Capture the cell that displays the provided text and extract its (X, Y) central coordinate. 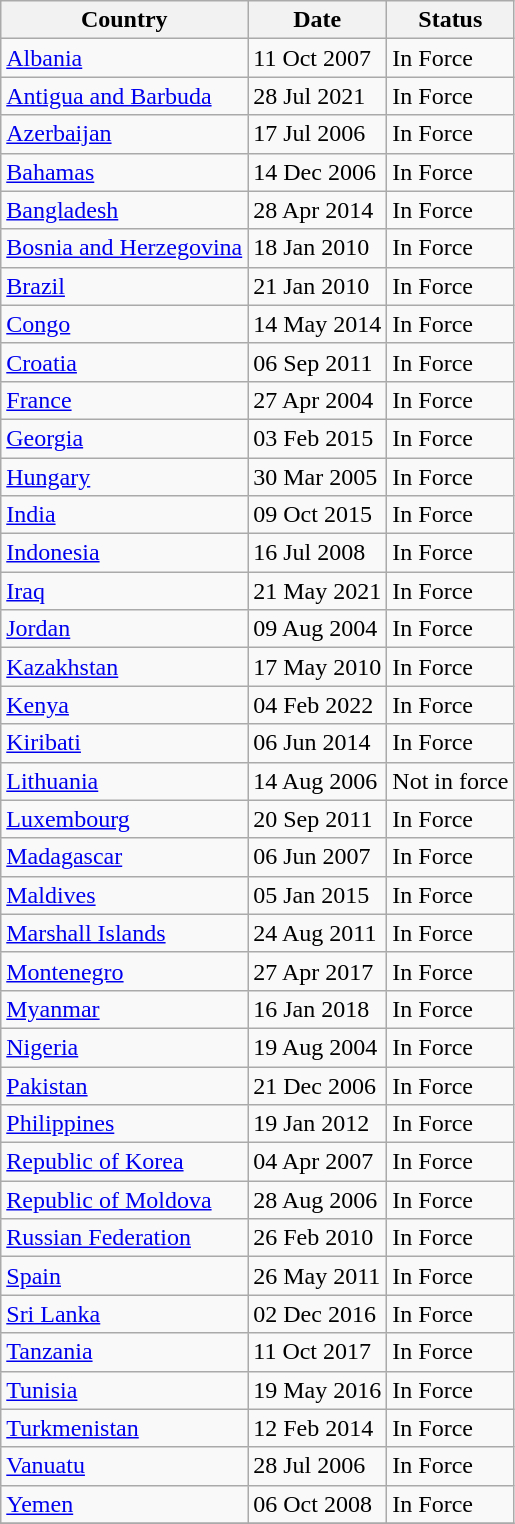
Republic of Moldova (124, 1200)
Nigeria (124, 1047)
26 Feb 2010 (318, 1238)
Vanuatu (124, 1466)
28 Aug 2006 (318, 1200)
14 May 2014 (318, 324)
18 Jan 2010 (318, 248)
21 Dec 2006 (318, 1085)
Turkmenistan (124, 1428)
26 May 2011 (318, 1276)
Tunisia (124, 1390)
27 Apr 2017 (318, 971)
05 Jan 2015 (318, 895)
Bangladesh (124, 210)
04 Apr 2007 (318, 1162)
Kenya (124, 705)
Azerbaijan (124, 134)
Albania (124, 58)
19 Aug 2004 (318, 1047)
Sri Lanka (124, 1314)
Republic of Korea (124, 1162)
24 Aug 2011 (318, 933)
28 Jul 2021 (318, 96)
Pakistan (124, 1085)
04 Feb 2022 (318, 705)
Congo (124, 324)
Madagascar (124, 857)
Montenegro (124, 971)
28 Apr 2014 (318, 210)
06 Sep 2011 (318, 362)
06 Jun 2014 (318, 743)
27 Apr 2004 (318, 400)
11 Oct 2007 (318, 58)
02 Dec 2016 (318, 1314)
Date (318, 20)
Lithuania (124, 781)
09 Aug 2004 (318, 629)
19 Jan 2012 (318, 1124)
19 May 2016 (318, 1390)
16 Jan 2018 (318, 1009)
Not in force (450, 781)
09 Oct 2015 (318, 515)
France (124, 400)
India (124, 515)
Status (450, 20)
14 Dec 2006 (318, 172)
12 Feb 2014 (318, 1428)
Spain (124, 1276)
03 Feb 2015 (318, 438)
Indonesia (124, 553)
Russian Federation (124, 1238)
Jordan (124, 629)
Antigua and Barbuda (124, 96)
Myanmar (124, 1009)
Hungary (124, 477)
Georgia (124, 438)
Tanzania (124, 1352)
Country (124, 20)
Bahamas (124, 172)
14 Aug 2006 (318, 781)
20 Sep 2011 (318, 819)
30 Mar 2005 (318, 477)
Kiribati (124, 743)
17 Jul 2006 (318, 134)
Bosnia and Herzegovina (124, 248)
Yemen (124, 1504)
Kazakhstan (124, 667)
Marshall Islands (124, 933)
21 May 2021 (318, 591)
21 Jan 2010 (318, 286)
28 Jul 2006 (318, 1466)
Luxembourg (124, 819)
06 Jun 2007 (318, 857)
06 Oct 2008 (318, 1504)
Philippines (124, 1124)
Croatia (124, 362)
17 May 2010 (318, 667)
Iraq (124, 591)
Maldives (124, 895)
11 Oct 2017 (318, 1352)
16 Jul 2008 (318, 553)
Brazil (124, 286)
